Determine the [X, Y] coordinate at the center of the cell enclosing the given text.  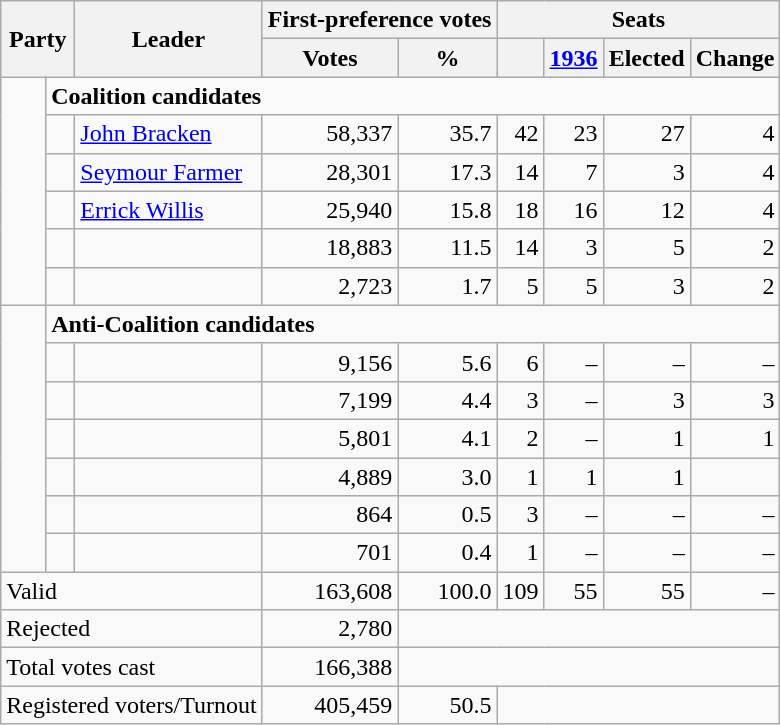
50.5 [448, 705]
Total votes cast [132, 667]
0.5 [448, 515]
5,801 [330, 438]
27 [646, 134]
John Bracken [168, 134]
Seats [638, 20]
Errick Willis [168, 210]
16 [574, 210]
12 [646, 210]
Rejected [132, 629]
% [448, 58]
Votes [330, 58]
25,940 [330, 210]
1.7 [448, 286]
4.1 [448, 438]
58,337 [330, 134]
Valid [132, 591]
864 [330, 515]
17.3 [448, 172]
35.7 [448, 134]
2,723 [330, 286]
Party [38, 39]
163,608 [330, 591]
Registered voters/Turnout [132, 705]
701 [330, 553]
Seymour Farmer [168, 172]
5.6 [448, 362]
23 [574, 134]
4.4 [448, 400]
405,459 [330, 705]
18,883 [330, 248]
3.0 [448, 477]
Elected [646, 58]
First-preference votes [380, 20]
0.4 [448, 553]
Change [735, 58]
Coalition candidates [413, 96]
15.8 [448, 210]
Leader [168, 39]
11.5 [448, 248]
42 [520, 134]
7,199 [330, 400]
28,301 [330, 172]
166,388 [330, 667]
Anti-Coalition candidates [413, 324]
18 [520, 210]
1936 [574, 58]
6 [520, 362]
2,780 [330, 629]
7 [574, 172]
100.0 [448, 591]
109 [520, 591]
4,889 [330, 477]
9,156 [330, 362]
